Locate the cell with the specified text and output its (X, Y) center coordinate. 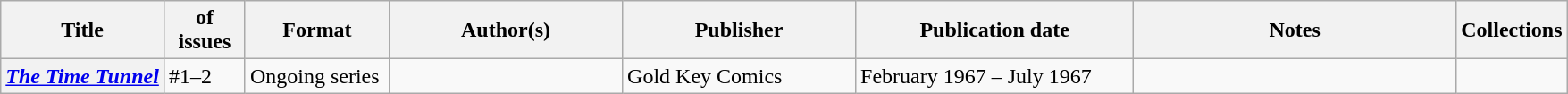
#1–2 (204, 76)
Notes (1295, 30)
Collections (1512, 30)
Format (316, 30)
Publication date (995, 30)
of issues (204, 30)
Gold Key Comics (740, 76)
The Time Tunnel (82, 76)
Title (82, 30)
Publisher (740, 30)
Author(s) (506, 30)
February 1967 – July 1967 (995, 76)
Ongoing series (316, 76)
